Detect which cell encompasses the target text, then output its [x, y] center coordinate. 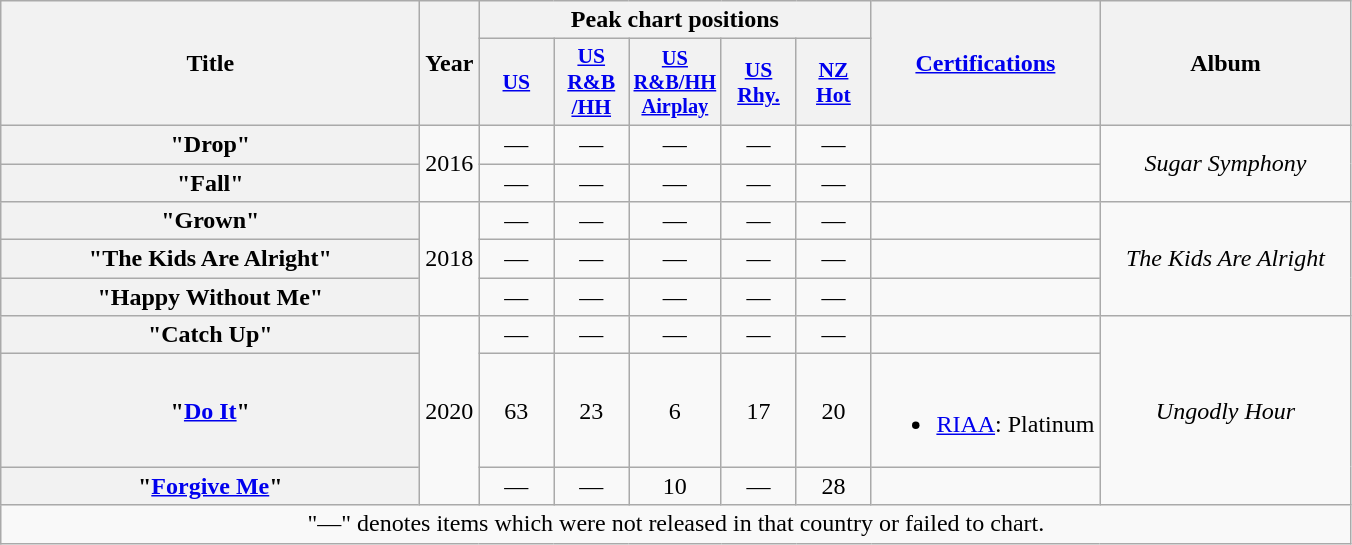
"Do It" [210, 410]
2020 [450, 410]
2016 [450, 163]
Certifications [986, 64]
2018 [450, 259]
Sugar Symphony [1226, 163]
RIAA: Platinum [986, 410]
NZHot [834, 82]
"—" denotes items which were not released in that country or failed to chart. [676, 524]
Title [210, 64]
6 [675, 410]
"Drop" [210, 144]
Year [450, 64]
23 [592, 410]
"Happy Without Me" [210, 297]
"Fall" [210, 183]
"Forgive Me" [210, 486]
Ungodly Hour [1226, 410]
"The Kids Are Alright" [210, 259]
USRhy. [758, 82]
The Kids Are Alright [1226, 259]
"Catch Up" [210, 335]
Album [1226, 64]
"Grown" [210, 221]
28 [834, 486]
USR&B/HH [592, 82]
17 [758, 410]
USR&B/HHAirplay [675, 82]
10 [675, 486]
20 [834, 410]
Peak chart positions [675, 20]
63 [516, 410]
US [516, 82]
